Determine the [x, y] coordinate at the center of the cell enclosing the given text.  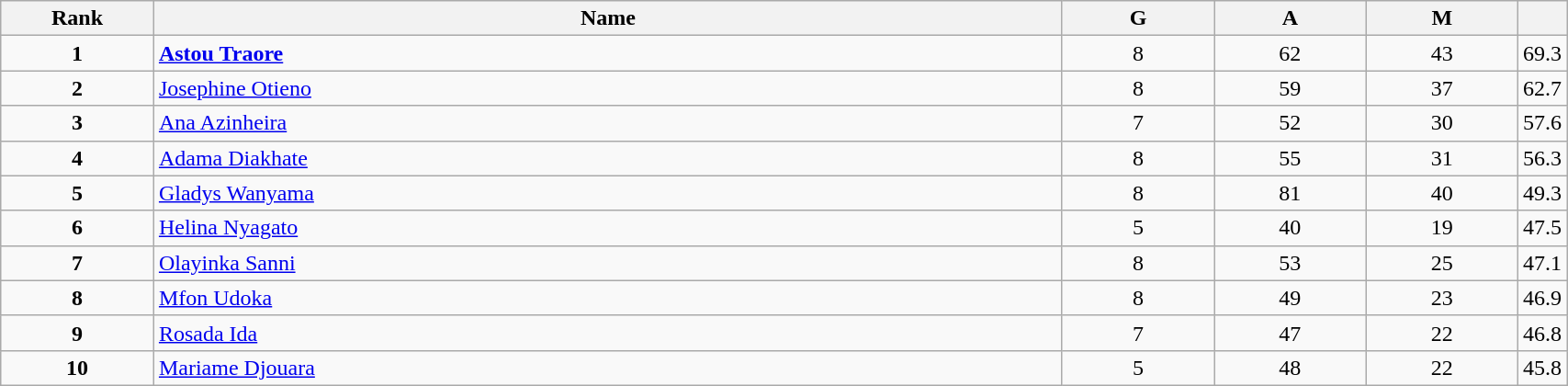
69.3 [1543, 53]
30 [1442, 123]
2 [77, 88]
A [1290, 18]
43 [1442, 53]
M [1442, 18]
6 [77, 228]
Rosada Ida [608, 333]
81 [1290, 193]
46.9 [1543, 298]
Helina Nyagato [608, 228]
56.3 [1543, 158]
52 [1290, 123]
19 [1442, 228]
Olayinka Sanni [608, 263]
47.5 [1543, 228]
62.7 [1543, 88]
31 [1442, 158]
47.1 [1543, 263]
10 [77, 368]
55 [1290, 158]
Astou Traore [608, 53]
48 [1290, 368]
Mfon Udoka [608, 298]
25 [1442, 263]
46.8 [1543, 333]
G [1137, 18]
57.6 [1543, 123]
Ana Azinheira [608, 123]
37 [1442, 88]
Mariame Djouara [608, 368]
53 [1290, 263]
Adama Diakhate [608, 158]
23 [1442, 298]
62 [1290, 53]
47 [1290, 333]
49.3 [1543, 193]
49 [1290, 298]
Josephine Otieno [608, 88]
Rank [77, 18]
Name [608, 18]
9 [77, 333]
45.8 [1543, 368]
1 [77, 53]
59 [1290, 88]
Gladys Wanyama [608, 193]
3 [77, 123]
4 [77, 158]
